Scan for the cell matching the given text and deliver its (x, y) coordinate at center. 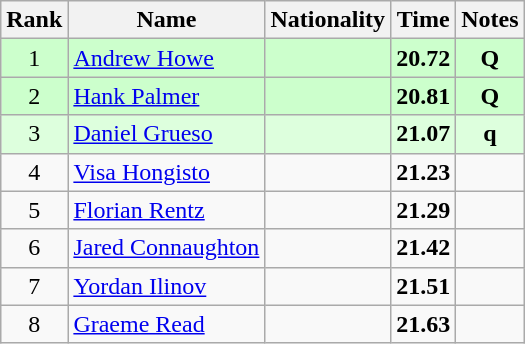
Visa Hongisto (166, 172)
21.23 (424, 172)
Florian Rentz (166, 210)
21.63 (424, 324)
1 (34, 58)
Rank (34, 20)
4 (34, 172)
21.07 (424, 134)
Hank Palmer (166, 96)
Graeme Read (166, 324)
3 (34, 134)
Time (424, 20)
8 (34, 324)
Andrew Howe (166, 58)
21.29 (424, 210)
20.72 (424, 58)
Daniel Grueso (166, 134)
Notes (490, 20)
Nationality (328, 20)
2 (34, 96)
Yordan Ilinov (166, 286)
Jared Connaughton (166, 248)
21.42 (424, 248)
q (490, 134)
20.81 (424, 96)
21.51 (424, 286)
6 (34, 248)
5 (34, 210)
Name (166, 20)
7 (34, 286)
